Scan for the cell matching the given text and deliver its (x, y) coordinate at center. 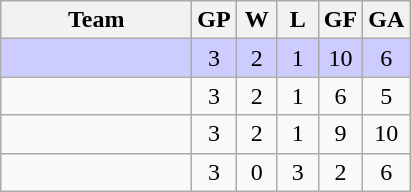
5 (386, 96)
L (298, 20)
9 (340, 134)
GP (214, 20)
0 (256, 172)
GF (340, 20)
Team (96, 20)
GA (386, 20)
W (256, 20)
